Search for the cell housing the specified text and yield its [x, y] center coordinate. 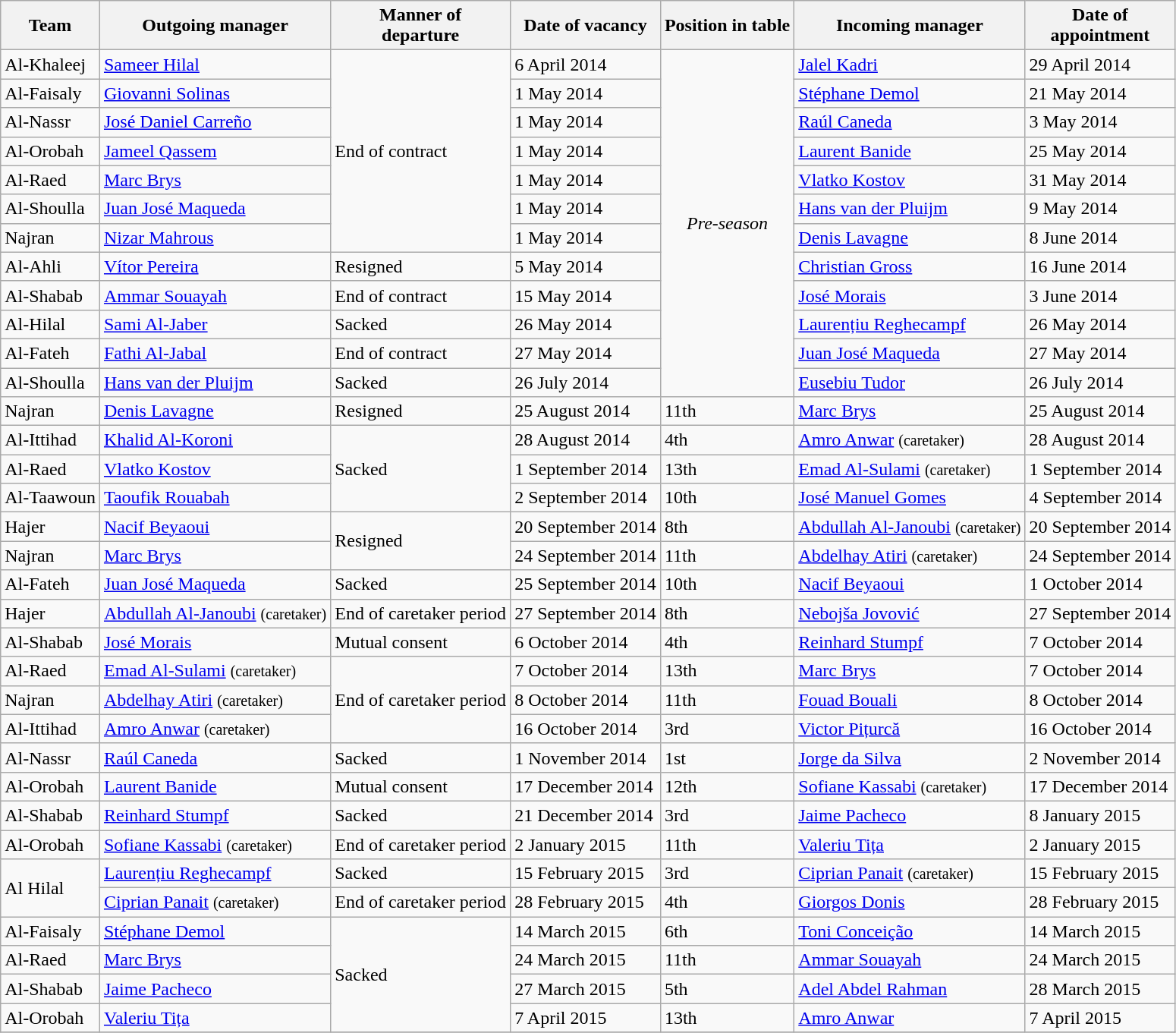
Incoming manager [910, 26]
31 May 2014 [1100, 180]
Al-Hilal [50, 324]
25 May 2014 [1100, 151]
21 December 2014 [586, 815]
2 November 2014 [1100, 757]
3 May 2014 [1100, 122]
Pre-season [727, 223]
21 May 2014 [1100, 93]
27 March 2015 [586, 989]
Adel Abdel Rahman [910, 989]
Taoufik Rouabah [215, 498]
Manner ofdeparture [420, 26]
1st [727, 757]
Vítor Pereira [215, 266]
1 November 2014 [586, 757]
Team [50, 26]
29 April 2014 [1100, 65]
Khalid Al-Koroni [215, 440]
6 October 2014 [586, 642]
25 September 2014 [586, 584]
José Daniel Carreño [215, 122]
Sami Al-Jaber [215, 324]
Victor Pițurcă [910, 729]
Sameer Hilal [215, 65]
Eusebiu Tudor [910, 382]
8 June 2014 [1100, 238]
2 September 2014 [586, 498]
Al-Khaleej [50, 65]
José Manuel Gomes [910, 498]
3 June 2014 [1100, 295]
12th [727, 786]
Al-Taawoun [50, 498]
Date of vacancy [586, 26]
Toni Conceição [910, 931]
Al Hilal [50, 888]
Outgoing manager [215, 26]
6th [727, 931]
Christian Gross [910, 266]
16 June 2014 [1100, 266]
6 April 2014 [586, 65]
Fathi Al-Jabal [215, 353]
4 September 2014 [1100, 498]
Date ofappointment [1100, 26]
9 May 2014 [1100, 209]
15 May 2014 [586, 295]
Jorge da Silva [910, 757]
Amro Anwar [910, 1018]
Jameel Qassem [215, 151]
Jalel Kadri [910, 65]
Fouad Bouali [910, 700]
Position in table [727, 26]
28 March 2015 [1100, 989]
1 October 2014 [1100, 584]
Giovanni Solinas [215, 93]
5th [727, 989]
Nizar Mahrous [215, 238]
5 May 2014 [586, 266]
Al-Ahli [50, 266]
Giorgos Donis [910, 902]
8 January 2015 [1100, 815]
Nebojša Jovović [910, 613]
